Pinpoint the cell where the given text exists, returning its (x, y) midpoint coordinate. 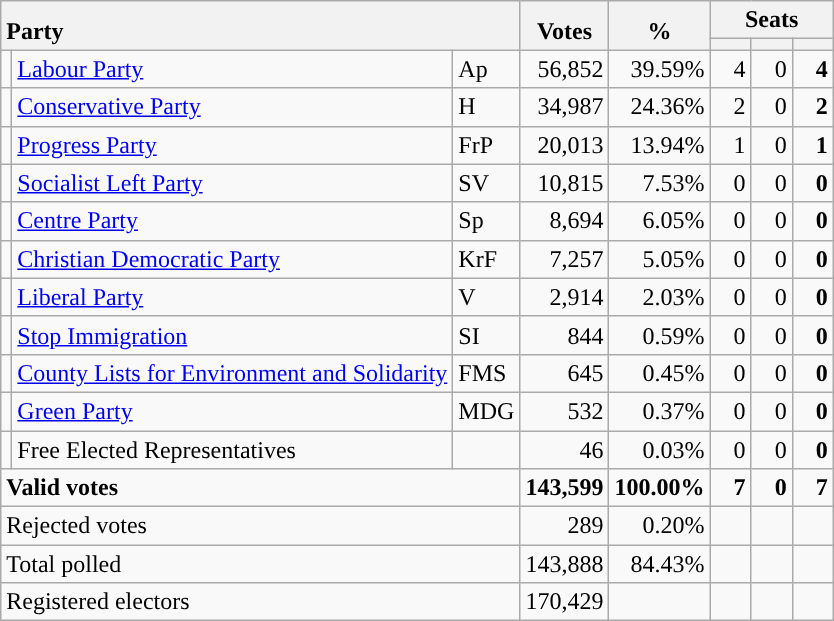
SV (486, 183)
% (660, 26)
645 (564, 373)
KrF (486, 259)
13.94% (660, 145)
Total polled (260, 564)
County Lists for Environment and Solidarity (232, 373)
170,429 (564, 602)
Progress Party (232, 145)
0.37% (660, 411)
8,694 (564, 221)
FMS (486, 373)
46 (564, 449)
Rejected votes (260, 526)
0.59% (660, 335)
Seats (772, 20)
V (486, 297)
34,987 (564, 107)
39.59% (660, 69)
Conservative Party (232, 107)
7,257 (564, 259)
0.20% (660, 526)
7.53% (660, 183)
10,815 (564, 183)
5.05% (660, 259)
FrP (486, 145)
H (486, 107)
143,888 (564, 564)
Centre Party (232, 221)
Christian Democratic Party (232, 259)
Votes (564, 26)
Liberal Party (232, 297)
Socialist Left Party (232, 183)
143,599 (564, 488)
Sp (486, 221)
56,852 (564, 69)
Ap (486, 69)
MDG (486, 411)
100.00% (660, 488)
Labour Party (232, 69)
20,013 (564, 145)
0.03% (660, 449)
289 (564, 526)
Party (260, 26)
84.43% (660, 564)
6.05% (660, 221)
Stop Immigration (232, 335)
Green Party (232, 411)
Registered electors (260, 602)
844 (564, 335)
24.36% (660, 107)
Valid votes (260, 488)
2,914 (564, 297)
0.45% (660, 373)
532 (564, 411)
Free Elected Representatives (232, 449)
2.03% (660, 297)
SI (486, 335)
